For the text-containing cell, return its midpoint in (X, Y) coordinate format. 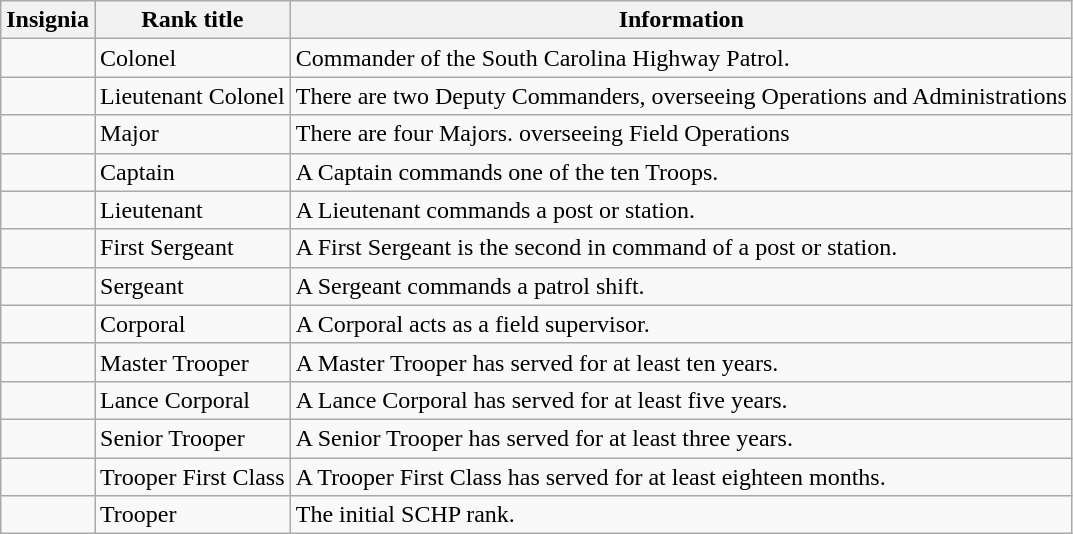
The initial SCHP rank. (681, 515)
Commander of the South Carolina Highway Patrol. (681, 58)
A Senior Trooper has served for at least three years. (681, 438)
Lieutenant Colonel (193, 96)
A Lieutenant commands a post or station. (681, 210)
Insignia (48, 20)
First Sergeant (193, 248)
A Sergeant commands a patrol shift. (681, 286)
Trooper First Class (193, 477)
Major (193, 134)
Rank title (193, 20)
Captain (193, 172)
Lieutenant (193, 210)
A Corporal acts as a field supervisor. (681, 324)
Senior Trooper (193, 438)
A Trooper First Class has served for at least eighteen months. (681, 477)
There are two Deputy Commanders, overseeing Operations and Administrations (681, 96)
Trooper (193, 515)
A Lance Corporal has served for at least five years. (681, 400)
Lance Corporal (193, 400)
There are four Majors. overseeing Field Operations (681, 134)
A First Sergeant is the second in command of a post or station. (681, 248)
Colonel (193, 58)
A Master Trooper has served for at least ten years. (681, 362)
A Captain commands one of the ten Troops. (681, 172)
Master Trooper (193, 362)
Sergeant (193, 286)
Corporal (193, 324)
Information (681, 20)
